Capture the cell that displays the provided text and extract its (x, y) central coordinate. 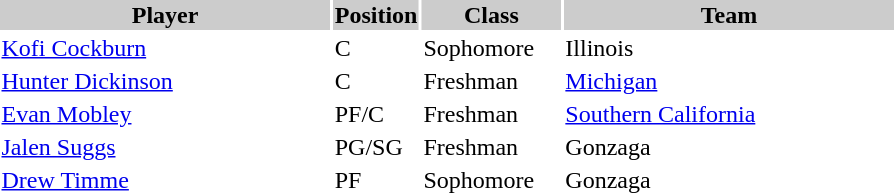
Sophomore (492, 48)
Position (376, 15)
Jalen Suggs (165, 147)
Illinois (729, 48)
Hunter Dickinson (165, 81)
Player (165, 15)
Team (729, 15)
Michigan (729, 81)
Southern California (729, 114)
Kofi Cockburn (165, 48)
PF/C (376, 114)
Class (492, 15)
Evan Mobley (165, 114)
PG/SG (376, 147)
Gonzaga (729, 147)
